Locate the cell with the specified text and output its [x, y] center coordinate. 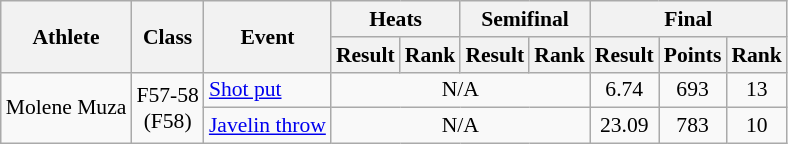
Semifinal [524, 19]
Shot put [268, 90]
13 [756, 90]
693 [693, 90]
Molene Muza [66, 108]
F57-58(F58) [167, 108]
Heats [396, 19]
783 [693, 126]
Event [268, 36]
Class [167, 36]
Final [688, 19]
Athlete [66, 36]
10 [756, 126]
6.74 [624, 90]
23.09 [624, 126]
Javelin throw [268, 126]
Points [693, 55]
